Return the (x, y) coordinate for the center point of the cell that contains the specified text.  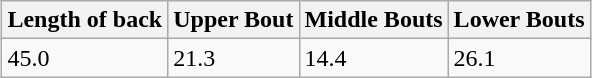
45.0 (85, 58)
Lower Bouts (519, 20)
21.3 (234, 58)
Middle Bouts (374, 20)
26.1 (519, 58)
14.4 (374, 58)
Length of back (85, 20)
Upper Bout (234, 20)
